Return the [X, Y] coordinate for the center point of the cell that contains the specified text.  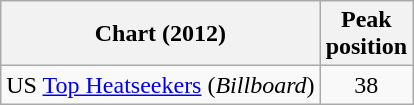
38 [366, 85]
Chart (2012) [160, 34]
Peakposition [366, 34]
US Top Heatseekers (Billboard) [160, 85]
